From the cell containing the given text, extract its center point as (x, y) coordinate. 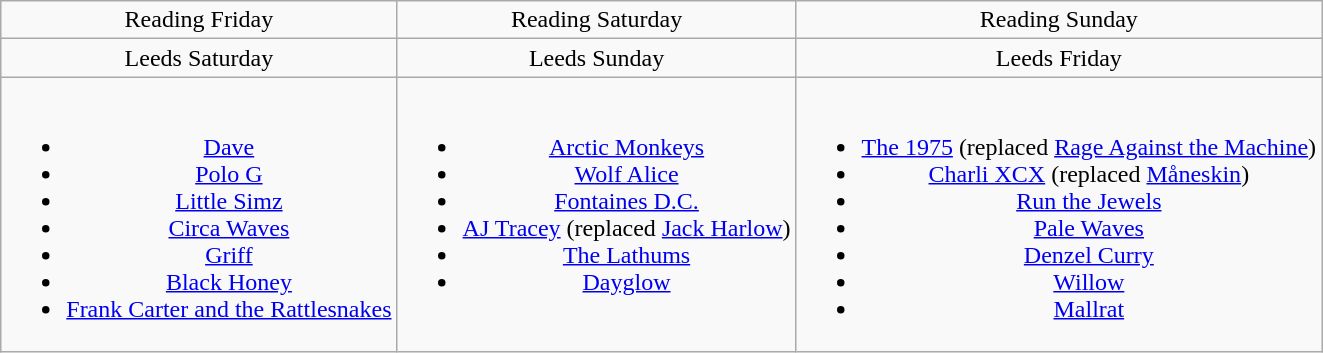
Reading Saturday (596, 20)
The 1975 (replaced Rage Against the Machine)Charli XCX (replaced Måneskin)Run the JewelsPale WavesDenzel CurryWillowMallrat (1059, 214)
Reading Sunday (1059, 20)
Reading Friday (199, 20)
Leeds Saturday (199, 58)
DavePolo GLittle SimzCirca WavesGriffBlack HoneyFrank Carter and the Rattlesnakes (199, 214)
Arctic MonkeysWolf AliceFontaines D.C.AJ Tracey (replaced Jack Harlow)The LathumsDayglow (596, 214)
Leeds Sunday (596, 58)
Leeds Friday (1059, 58)
